Locate the cell with the specified text and output its (x, y) center coordinate. 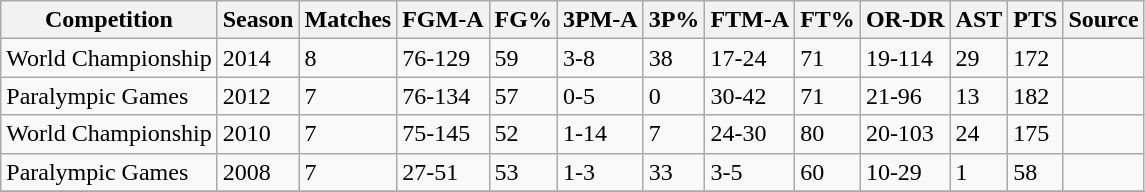
59 (523, 58)
1-3 (600, 172)
Source (1104, 20)
FT% (828, 20)
3PM-A (600, 20)
33 (674, 172)
60 (828, 172)
19-114 (905, 58)
0 (674, 96)
3P% (674, 20)
20-103 (905, 134)
Season (258, 20)
21-96 (905, 96)
10-29 (905, 172)
182 (1036, 96)
24-30 (750, 134)
1-14 (600, 134)
17-24 (750, 58)
29 (979, 58)
1 (979, 172)
13 (979, 96)
58 (1036, 172)
2008 (258, 172)
FG% (523, 20)
172 (1036, 58)
FTM-A (750, 20)
57 (523, 96)
AST (979, 20)
27-51 (443, 172)
75-145 (443, 134)
24 (979, 134)
53 (523, 172)
2010 (258, 134)
52 (523, 134)
0-5 (600, 96)
Competition (109, 20)
FGM-A (443, 20)
PTS (1036, 20)
30-42 (750, 96)
3-5 (750, 172)
8 (348, 58)
76-134 (443, 96)
OR-DR (905, 20)
3-8 (600, 58)
2012 (258, 96)
2014 (258, 58)
38 (674, 58)
Matches (348, 20)
76-129 (443, 58)
80 (828, 134)
175 (1036, 134)
